Pinpoint the cell where the given text exists, returning its (x, y) midpoint coordinate. 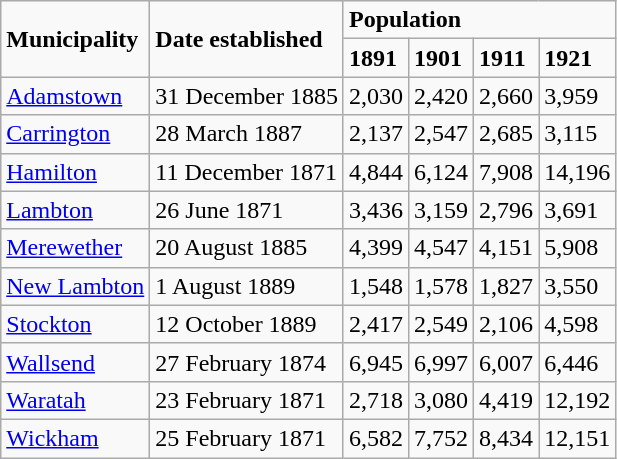
1,548 (376, 286)
2,137 (376, 134)
25 February 1871 (247, 438)
12,192 (578, 400)
12,151 (578, 438)
3,550 (578, 286)
3,159 (442, 210)
2,796 (506, 210)
3,115 (578, 134)
Hamilton (76, 172)
4,399 (376, 248)
2,106 (506, 324)
5,908 (578, 248)
2,417 (376, 324)
Adamstown (76, 96)
2,030 (376, 96)
Waratah (76, 400)
2,660 (506, 96)
8,434 (506, 438)
Carrington (76, 134)
2,685 (506, 134)
3,959 (578, 96)
Population (479, 20)
4,419 (506, 400)
New Lambton (76, 286)
14,196 (578, 172)
6,997 (442, 362)
1,827 (506, 286)
1901 (442, 58)
Merewether (76, 248)
4,844 (376, 172)
23 February 1871 (247, 400)
2,547 (442, 134)
Wallsend (76, 362)
4,151 (506, 248)
Municipality (76, 39)
4,547 (442, 248)
2,420 (442, 96)
3,436 (376, 210)
20 August 1885 (247, 248)
1891 (376, 58)
28 March 1887 (247, 134)
31 December 1885 (247, 96)
27 February 1874 (247, 362)
Stockton (76, 324)
Wickham (76, 438)
1,578 (442, 286)
11 December 1871 (247, 172)
6,007 (506, 362)
2,718 (376, 400)
7,752 (442, 438)
Date established (247, 39)
1921 (578, 58)
2,549 (442, 324)
6,945 (376, 362)
4,598 (578, 324)
6,582 (376, 438)
1 August 1889 (247, 286)
26 June 1871 (247, 210)
3,691 (578, 210)
6,124 (442, 172)
3,080 (442, 400)
Lambton (76, 210)
6,446 (578, 362)
1911 (506, 58)
7,908 (506, 172)
12 October 1889 (247, 324)
